Pinpoint the cell where the given text exists, returning its (X, Y) midpoint coordinate. 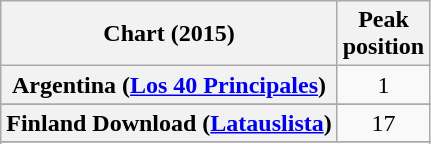
Chart (2015) (169, 34)
Argentina (Los 40 Principales) (169, 85)
17 (383, 123)
Finland Download (Latauslista) (169, 123)
1 (383, 85)
Peakposition (383, 34)
